Scan for the cell matching the given text and deliver its (x, y) coordinate at center. 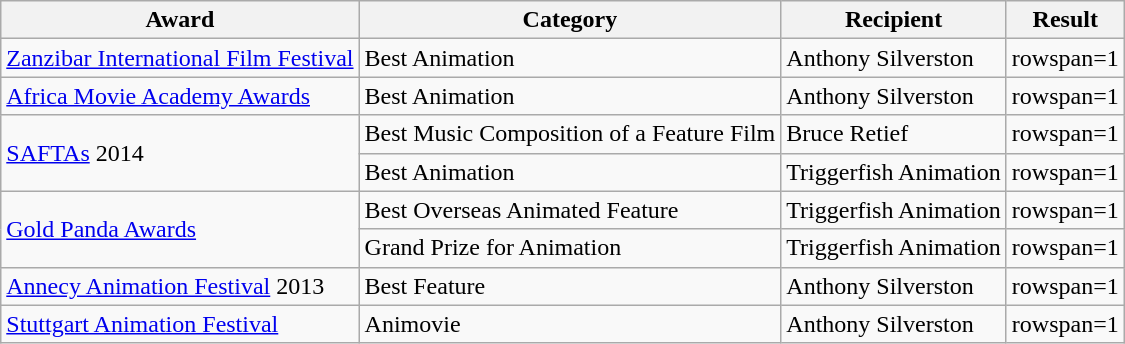
Category (570, 20)
Zanzibar International Film Festival (180, 58)
Recipient (894, 20)
Gold Panda Awards (180, 229)
Annecy Animation Festival 2013 (180, 286)
SAFTAs 2014 (180, 153)
Best Overseas Animated Feature (570, 210)
Award (180, 20)
Best Feature (570, 286)
Animovie (570, 324)
Grand Prize for Animation (570, 248)
Best Music Composition of a Feature Film (570, 134)
Africa Movie Academy Awards (180, 96)
Bruce Retief (894, 134)
Result (1065, 20)
Stuttgart Animation Festival (180, 324)
